Capture the cell that displays the provided text and extract its (x, y) central coordinate. 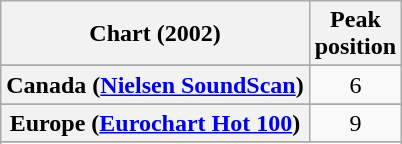
9 (355, 123)
Canada (Nielsen SoundScan) (155, 85)
Peakposition (355, 34)
Chart (2002) (155, 34)
6 (355, 85)
Europe (Eurochart Hot 100) (155, 123)
